Return (X, Y) of the center of cell containing provided text 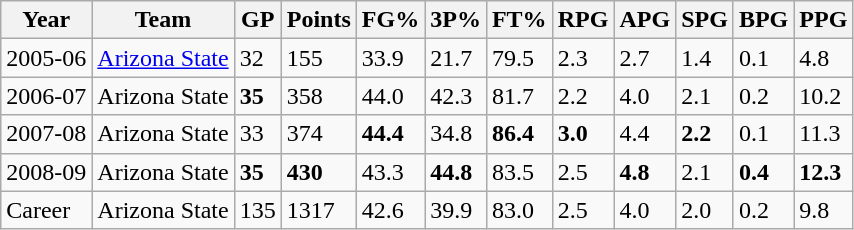
12.3 (824, 172)
33.9 (390, 58)
1317 (318, 210)
79.5 (519, 58)
2005-06 (46, 58)
SPG (705, 20)
Points (318, 20)
39.9 (456, 210)
PPG (824, 20)
RPG (583, 20)
FG% (390, 20)
44.0 (390, 96)
43.3 (390, 172)
44.4 (390, 134)
81.7 (519, 96)
3P% (456, 20)
42.6 (390, 210)
FT% (519, 20)
2.3 (583, 58)
Team (163, 20)
APG (645, 20)
155 (318, 58)
430 (318, 172)
10.2 (824, 96)
0.4 (763, 172)
2006-07 (46, 96)
Career (46, 210)
34.8 (456, 134)
9.8 (824, 210)
2008-09 (46, 172)
135 (258, 210)
44.8 (456, 172)
2007-08 (46, 134)
GP (258, 20)
2.7 (645, 58)
4.4 (645, 134)
83.5 (519, 172)
32 (258, 58)
1.4 (705, 58)
33 (258, 134)
86.4 (519, 134)
BPG (763, 20)
11.3 (824, 134)
2.0 (705, 210)
42.3 (456, 96)
374 (318, 134)
Year (46, 20)
3.0 (583, 134)
21.7 (456, 58)
83.0 (519, 210)
358 (318, 96)
